Return the [x, y] coordinate for the center point of the cell that contains the specified text.  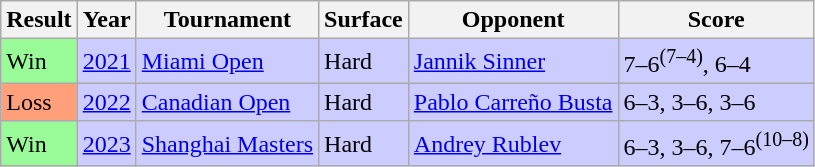
7–6(7–4), 6–4 [716, 62]
Miami Open [227, 62]
Shanghai Masters [227, 144]
Pablo Carreño Busta [513, 102]
Jannik Sinner [513, 62]
6–3, 3–6, 3–6 [716, 102]
Opponent [513, 20]
Result [39, 20]
Surface [364, 20]
2022 [106, 102]
Loss [39, 102]
Tournament [227, 20]
6–3, 3–6, 7–6(10–8) [716, 144]
Year [106, 20]
Andrey Rublev [513, 144]
2021 [106, 62]
Score [716, 20]
2023 [106, 144]
Canadian Open [227, 102]
